For the text-containing cell, return its midpoint in (X, Y) coordinate format. 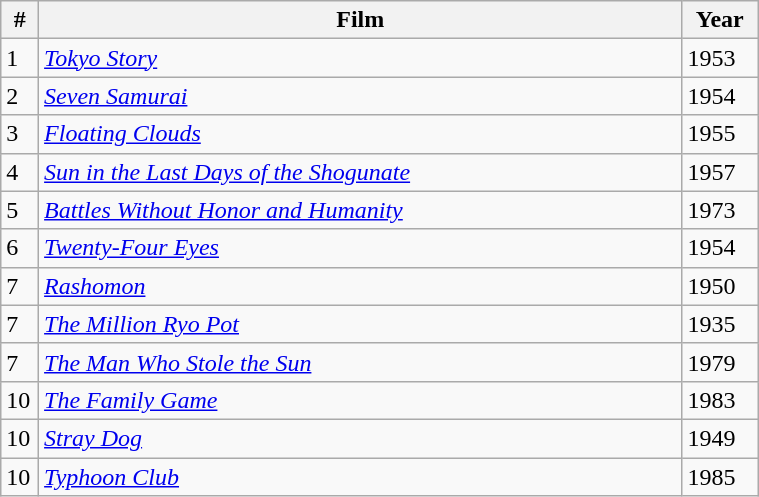
Seven Samurai (360, 96)
1950 (720, 286)
2 (20, 96)
The Million Ryo Pot (360, 324)
Year (720, 20)
Film (360, 20)
Battles Without Honor and Humanity (360, 210)
The Family Game (360, 400)
Tokyo Story (360, 58)
1955 (720, 134)
1985 (720, 477)
1979 (720, 362)
1935 (720, 324)
4 (20, 172)
# (20, 20)
Typhoon Club (360, 477)
Sun in the Last Days of the Shogunate (360, 172)
Rashomon (360, 286)
Floating Clouds (360, 134)
1983 (720, 400)
6 (20, 248)
1957 (720, 172)
The Man Who Stole the Sun (360, 362)
1953 (720, 58)
1949 (720, 438)
5 (20, 210)
Stray Dog (360, 438)
Twenty-Four Eyes (360, 248)
3 (20, 134)
1 (20, 58)
1973 (720, 210)
